Search for the cell housing the specified text and yield its (x, y) center coordinate. 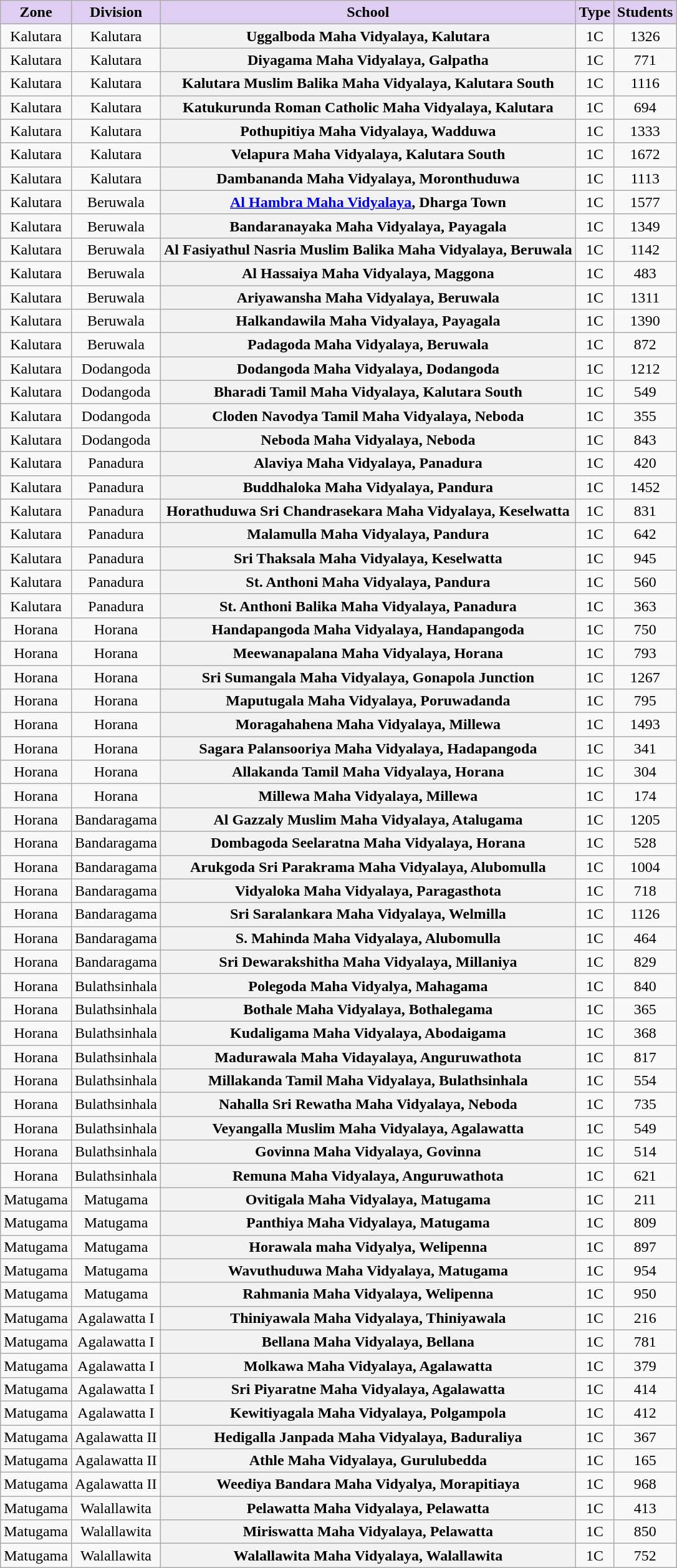
1452 (645, 487)
829 (645, 962)
795 (645, 701)
Dodangoda Maha Vidyalaya, Dodangoda (368, 369)
554 (645, 1081)
1672 (645, 155)
Millewa Maha Vidyalaya, Millewa (368, 796)
1126 (645, 914)
Sri Dewarakshitha Maha Vidyalaya, Millaniya (368, 962)
954 (645, 1270)
621 (645, 1176)
Molkawa Maha Vidyalaya, Agalawatta (368, 1365)
Panthiya Maha Vidyalaya, Matugama (368, 1223)
365 (645, 1009)
Thiniyawala Maha Vidyalaya, Thiniyawala (368, 1318)
Al Hambra Maha Vidyalaya, Dharga Town (368, 202)
Horawala maha Vidyalya, Welipenna (368, 1247)
Bellana Maha Vidyalaya, Bellana (368, 1342)
Walallawita Maha Vidyalaya, Walallawita (368, 1556)
Athle Maha Vidyalaya, Gurulubedda (368, 1461)
Dombagoda Seelaratna Maha Vidyalaya, Horana (368, 843)
Moragahahena Maha Vidyalaya, Millewa (368, 725)
817 (645, 1057)
174 (645, 796)
514 (645, 1152)
945 (645, 558)
Horathuduwa Sri Chandrasekara Maha Vidyalaya, Keselwatta (368, 511)
Katukurunda Roman Catholic Maha Vidyalaya, Kalutara (368, 107)
771 (645, 60)
781 (645, 1342)
Dambananda Maha Vidyalaya, Moronthuduwa (368, 178)
Govinna Maha Vidyalaya, Govinna (368, 1152)
793 (645, 653)
483 (645, 273)
735 (645, 1105)
1333 (645, 131)
1390 (645, 321)
Meewanapalana Maha Vidyalaya, Horana (368, 653)
Handapangoda Maha Vidyalaya, Handapangoda (368, 629)
211 (645, 1199)
872 (645, 345)
Diyagama Maha Vidyalaya, Galpatha (368, 60)
216 (645, 1318)
850 (645, 1532)
Uggalboda Maha Vidyalaya, Kalutara (368, 36)
840 (645, 985)
Kudaligama Maha Vidyalaya, Abodaigama (368, 1033)
368 (645, 1033)
Bandaranayaka Maha Vidyalaya, Payagala (368, 226)
950 (645, 1294)
Remuna Maha Vidyalaya, Anguruwathota (368, 1176)
Maputugala Maha Vidyalaya, Poruwadanda (368, 701)
1142 (645, 249)
School (368, 12)
Neboda Maha Vidyalaya, Neboda (368, 440)
Padagoda Maha Vidyalaya, Beruwala (368, 345)
St. Anthoni Maha Vidyalaya, Pandura (368, 582)
1116 (645, 84)
Polegoda Maha Vidyalya, Mahagama (368, 985)
414 (645, 1389)
Halkandawila Maha Vidyalaya, Payagala (368, 321)
Students (645, 12)
Madurawala Maha Vidayalaya, Anguruwathota (368, 1057)
1267 (645, 677)
304 (645, 772)
1577 (645, 202)
Zone (36, 12)
Sri Saralankara Maha Vidyalaya, Welmilla (368, 914)
Hedigalla Janpada Maha Vidyalaya, Baduraliya (368, 1436)
Ariyawansha Maha Vidyalaya, Beruwala (368, 298)
Type (595, 12)
Bothale Maha Vidyalaya, Bothalegama (368, 1009)
642 (645, 535)
Pothupitiya Maha Vidyalaya, Wadduwa (368, 131)
809 (645, 1223)
Malamulla Maha Vidyalaya, Pandura (368, 535)
Al Fasiyathul Nasria Muslim Balika Maha Vidyalaya, Beruwala (368, 249)
367 (645, 1436)
Al Hassaiya Maha Vidyalaya, Maggona (368, 273)
Alaviya Maha Vidyalaya, Panadura (368, 463)
Ovitigala Maha Vidyalaya, Matugama (368, 1199)
1205 (645, 820)
1493 (645, 725)
Rahmania Maha Vidyalaya, Welipenna (368, 1294)
Division (116, 12)
Kalutara Muslim Balika Maha Vidyalaya, Kalutara South (368, 84)
Sri Piyaratne Maha Vidyalaya, Agalawatta (368, 1389)
363 (645, 606)
843 (645, 440)
1326 (645, 36)
Miriswatta Maha Vidyalaya, Pelawatta (368, 1532)
Velapura Maha Vidyalaya, Kalutara South (368, 155)
Sri Thaksala Maha Vidyalaya, Keselwatta (368, 558)
1212 (645, 369)
Millakanda Tamil Maha Vidyalaya, Bulathsinhala (368, 1081)
718 (645, 891)
S. Mahinda Maha Vidyalaya, Alubomulla (368, 938)
Cloden Navodya Tamil Maha Vidyalaya, Neboda (368, 416)
528 (645, 843)
Arukgoda Sri Parakrama Maha Vidyalaya, Alubomulla (368, 867)
Bharadi Tamil Maha Vidyalaya, Kalutara South (368, 392)
464 (645, 938)
Pelawatta Maha Vidyalaya, Pelawatta (368, 1508)
Nahalla Sri Rewatha Maha Vidyalaya, Neboda (368, 1105)
1004 (645, 867)
750 (645, 629)
831 (645, 511)
Buddhaloka Maha Vidyalaya, Pandura (368, 487)
355 (645, 416)
Veyangalla Muslim Maha Vidyalaya, Agalawatta (368, 1128)
413 (645, 1508)
1311 (645, 298)
1349 (645, 226)
897 (645, 1247)
379 (645, 1365)
Wavuthuduwa Maha Vidyalaya, Matugama (368, 1270)
752 (645, 1556)
341 (645, 748)
Sri Sumangala Maha Vidyalaya, Gonapola Junction (368, 677)
1113 (645, 178)
694 (645, 107)
Sagara Palansooriya Maha Vidyalaya, Hadapangoda (368, 748)
Allakanda Tamil Maha Vidyalaya, Horana (368, 772)
St. Anthoni Balika Maha Vidyalaya, Panadura (368, 606)
Kewitiyagala Maha Vidyalaya, Polgampola (368, 1413)
968 (645, 1484)
Al Gazzaly Muslim Maha Vidyalaya, Atalugama (368, 820)
Weediya Bandara Maha Vidyalya, Morapitiaya (368, 1484)
Vidyaloka Maha Vidyalaya, Paragasthota (368, 891)
412 (645, 1413)
560 (645, 582)
165 (645, 1461)
420 (645, 463)
